Output the (x, y) coordinate of the center of the cell containing the given text.  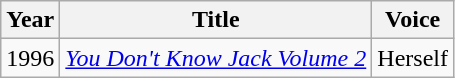
Herself (413, 58)
Voice (413, 20)
1996 (30, 58)
Title (216, 20)
Year (30, 20)
You Don't Know Jack Volume 2 (216, 58)
